Find where the given text appears and provide that cell's center as [x, y] coordinate. 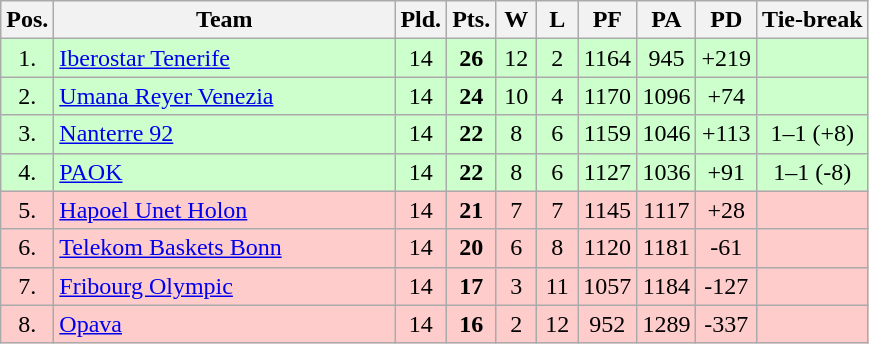
1170 [608, 96]
4 [558, 96]
7. [28, 286]
Hapoel Unet Holon [224, 210]
Fribourg Olympic [224, 286]
+91 [726, 172]
+219 [726, 58]
1289 [666, 324]
1. [28, 58]
Umana Reyer Venezia [224, 96]
Iberostar Tenerife [224, 58]
+74 [726, 96]
1164 [608, 58]
1096 [666, 96]
26 [472, 58]
2. [28, 96]
Pos. [28, 20]
1127 [608, 172]
1036 [666, 172]
20 [472, 248]
3 [516, 286]
PD [726, 20]
1159 [608, 134]
-61 [726, 248]
W [516, 20]
1046 [666, 134]
Team [224, 20]
1181 [666, 248]
Opava [224, 324]
16 [472, 324]
Telekom Baskets Bonn [224, 248]
11 [558, 286]
1057 [608, 286]
Tie-break [813, 20]
952 [608, 324]
L [558, 20]
1–1 (+8) [813, 134]
1184 [666, 286]
-337 [726, 324]
8. [28, 324]
1117 [666, 210]
5. [28, 210]
24 [472, 96]
1–1 (-8) [813, 172]
Pts. [472, 20]
3. [28, 134]
PA [666, 20]
Pld. [421, 20]
1120 [608, 248]
1145 [608, 210]
17 [472, 286]
4. [28, 172]
21 [472, 210]
+28 [726, 210]
-127 [726, 286]
945 [666, 58]
PF [608, 20]
+113 [726, 134]
Nanterre 92 [224, 134]
6. [28, 248]
10 [516, 96]
PAOK [224, 172]
